Search for the cell housing the specified text and yield its [x, y] center coordinate. 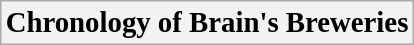
Chronology of Brain's Breweries [207, 23]
